Extract the [x, y] coordinate from the center of the cell holding the provided text.  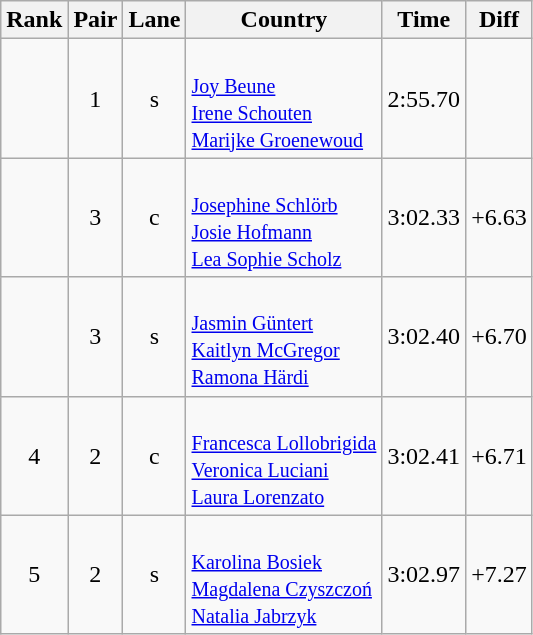
Joy BeuneIrene SchoutenMarijke Groenewoud [284, 98]
Rank [34, 20]
Josephine SchlörbJosie HofmannLea Sophie Scholz [284, 218]
3:02.40 [424, 336]
+7.27 [500, 574]
1 [96, 98]
Jasmin GüntertKaitlyn McGregorRamona Härdi [284, 336]
+6.63 [500, 218]
Diff [500, 20]
4 [34, 456]
Karolina BosiekMagdalena CzyszczońNatalia Jabrzyk [284, 574]
3:02.41 [424, 456]
Pair [96, 20]
3:02.33 [424, 218]
3:02.97 [424, 574]
Country [284, 20]
+6.71 [500, 456]
Lane [154, 20]
5 [34, 574]
+6.70 [500, 336]
2:55.70 [424, 98]
Francesca LollobrigidaVeronica LucianiLaura Lorenzato [284, 456]
Time [424, 20]
